Capture the cell that displays the provided text and extract its (X, Y) central coordinate. 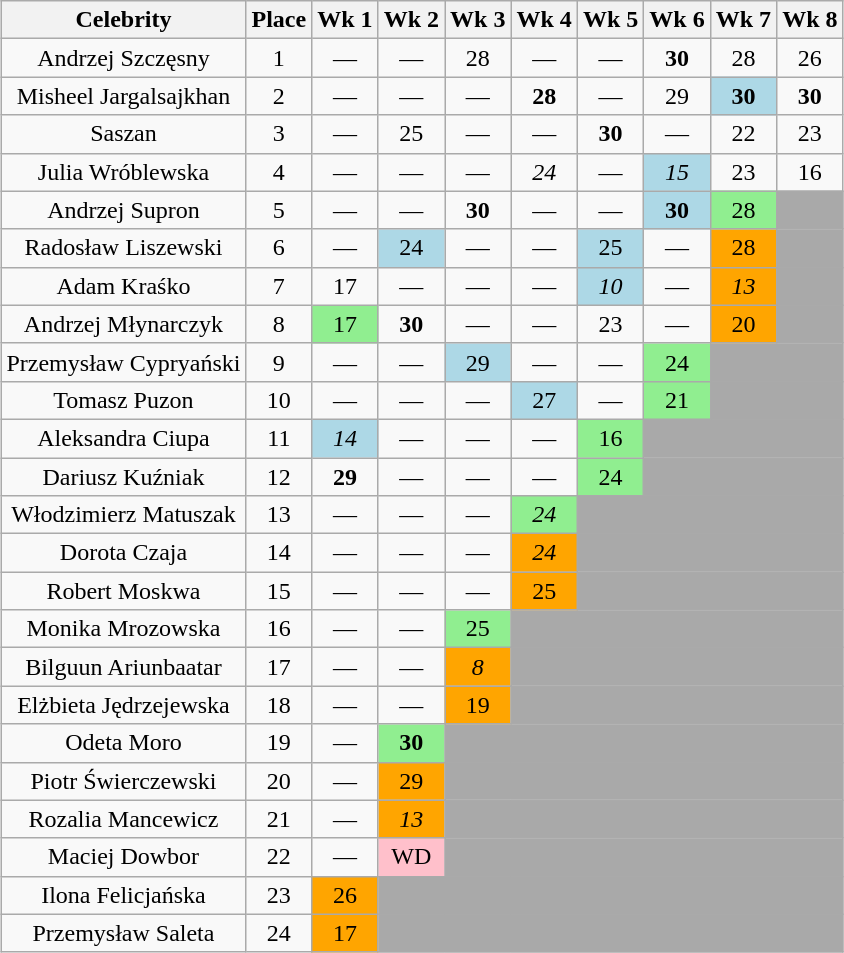
Radosław Liszewski (124, 248)
Adam Kraśko (124, 286)
1 (279, 58)
Julia Wróblewska (124, 172)
4 (279, 172)
Rozalia Mancewicz (124, 819)
Celebrity (124, 20)
Przemysław Cypryański (124, 362)
Dariusz Kuźniak (124, 477)
Wk 4 (544, 20)
11 (279, 438)
Monika Mrozowska (124, 629)
Przemysław Saleta (124, 933)
Tomasz Puzon (124, 400)
12 (279, 477)
Ilona Felicjańska (124, 895)
Misheel Jargalsajkhan (124, 96)
Wk 1 (345, 20)
Odeta Moro (124, 743)
Wk 6 (677, 20)
Robert Moskwa (124, 591)
Andrzej Młynarczyk (124, 324)
Saszan (124, 134)
7 (279, 286)
3 (279, 134)
5 (279, 210)
Wk 3 (478, 20)
Wk 7 (743, 20)
Place (279, 20)
Wk 5 (610, 20)
Aleksandra Ciupa (124, 438)
6 (279, 248)
27 (544, 400)
Bilguun Ariunbaatar (124, 667)
Dorota Czaja (124, 553)
Maciej Dowbor (124, 857)
Wk 8 (810, 20)
WD (411, 857)
2 (279, 96)
18 (279, 705)
Elżbieta Jędrzejewska (124, 705)
Piotr Świerczewski (124, 781)
Andrzej Szczęsny (124, 58)
9 (279, 362)
Włodzimierz Matuszak (124, 515)
Wk 2 (411, 20)
Andrzej Supron (124, 210)
